Pinpoint the cell where the given text exists, returning its [x, y] midpoint coordinate. 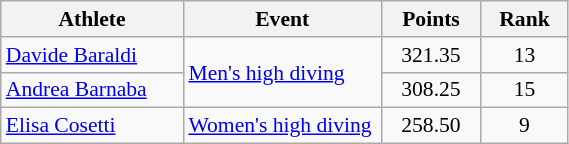
9 [524, 126]
Rank [524, 19]
Davide Baraldi [92, 55]
Elisa Cosetti [92, 126]
Andrea Barnaba [92, 90]
13 [524, 55]
Men's high diving [282, 72]
Event [282, 19]
321.35 [431, 55]
258.50 [431, 126]
Athlete [92, 19]
Points [431, 19]
308.25 [431, 90]
Women's high diving [282, 126]
15 [524, 90]
